Detect which cell encompasses the target text, then output its [x, y] center coordinate. 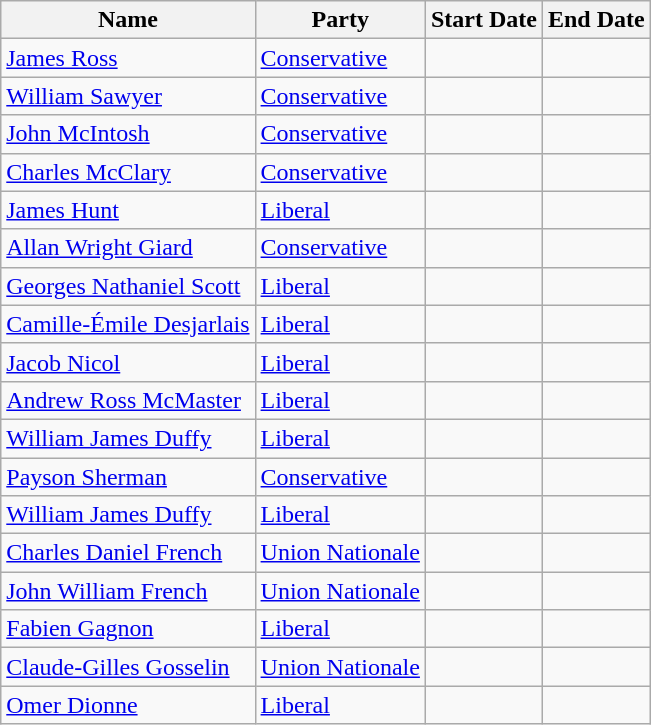
Jacob Nicol [128, 362]
John McIntosh [128, 134]
Allan Wright Giard [128, 248]
Name [128, 20]
End Date [596, 20]
Camille-Émile Desjarlais [128, 324]
Party [340, 20]
James Hunt [128, 210]
Fabien Gagnon [128, 629]
Georges Nathaniel Scott [128, 286]
Charles Daniel French [128, 553]
Andrew Ross McMaster [128, 400]
John William French [128, 591]
William Sawyer [128, 96]
Omer Dionne [128, 705]
Payson Sherman [128, 477]
James Ross [128, 58]
Claude-Gilles Gosselin [128, 667]
Charles McClary [128, 172]
Start Date [484, 20]
